Provide the [X, Y] coordinate of the cell's center where the given text is located.  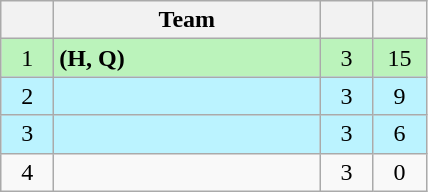
(H, Q) [187, 58]
2 [28, 96]
0 [400, 172]
6 [400, 134]
1 [28, 58]
9 [400, 96]
15 [400, 58]
Team [187, 20]
4 [28, 172]
